Return (X, Y) of the center of cell containing provided text 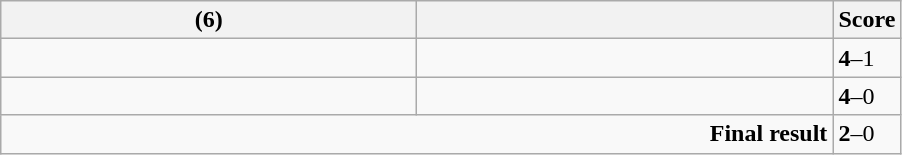
4–0 (867, 96)
(6) (209, 20)
Score (867, 20)
2–0 (867, 134)
Final result (417, 134)
4–1 (867, 58)
